Provide the (X, Y) coordinate of the cell's center where the given text is located.  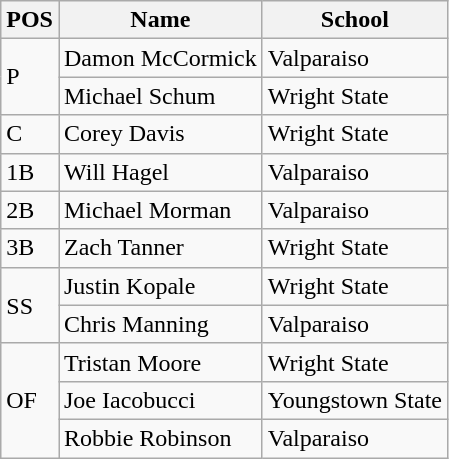
Justin Kopale (160, 286)
C (30, 134)
Michael Morman (160, 210)
POS (30, 20)
3B (30, 248)
SS (30, 305)
Name (160, 20)
Joe Iacobucci (160, 400)
Corey Davis (160, 134)
P (30, 77)
Chris Manning (160, 324)
Will Hagel (160, 172)
Tristan Moore (160, 362)
Damon McCormick (160, 58)
1B (30, 172)
OF (30, 400)
2B (30, 210)
Robbie Robinson (160, 438)
Zach Tanner (160, 248)
Michael Schum (160, 96)
School (354, 20)
Youngstown State (354, 400)
